Determine the (x, y) coordinate at the center of the cell enclosing the given text.  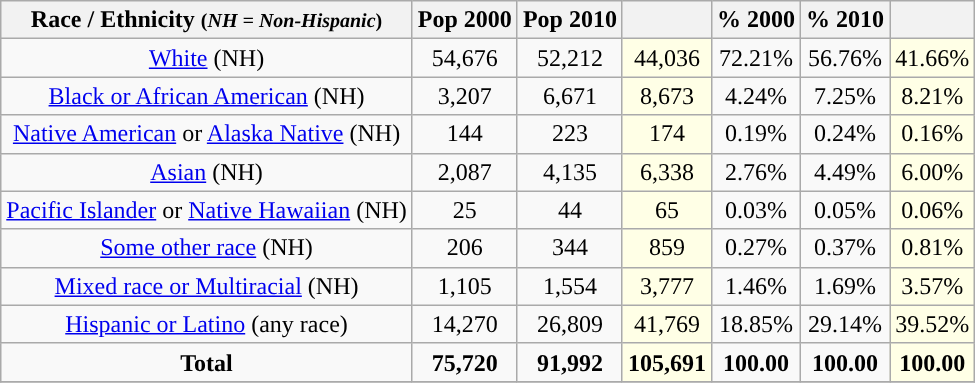
% 2000 (756, 20)
206 (464, 248)
Total (207, 362)
39.52% (932, 324)
44 (570, 210)
Native American or Alaska Native (NH) (207, 134)
8.21% (932, 96)
2.76% (756, 172)
0.37% (846, 248)
Asian (NH) (207, 172)
Black or African American (NH) (207, 96)
14,270 (464, 324)
Pop 2010 (570, 20)
75,720 (464, 362)
2,087 (464, 172)
0.24% (846, 134)
3,207 (464, 96)
174 (666, 134)
6,671 (570, 96)
44,036 (666, 58)
Pop 2000 (464, 20)
8,673 (666, 96)
Hispanic or Latino (any race) (207, 324)
1.69% (846, 286)
3.57% (932, 286)
18.85% (756, 324)
Mixed race or Multiracial (NH) (207, 286)
0.03% (756, 210)
859 (666, 248)
4.49% (846, 172)
1,554 (570, 286)
41.66% (932, 58)
Race / Ethnicity (NH = Non-Hispanic) (207, 20)
54,676 (464, 58)
29.14% (846, 324)
Some other race (NH) (207, 248)
0.19% (756, 134)
344 (570, 248)
223 (570, 134)
25 (464, 210)
7.25% (846, 96)
4,135 (570, 172)
26,809 (570, 324)
72.21% (756, 58)
% 2010 (846, 20)
1,105 (464, 286)
Pacific Islander or Native Hawaiian (NH) (207, 210)
56.76% (846, 58)
0.81% (932, 248)
6,338 (666, 172)
52,212 (570, 58)
41,769 (666, 324)
144 (464, 134)
3,777 (666, 286)
6.00% (932, 172)
0.06% (932, 210)
105,691 (666, 362)
0.16% (932, 134)
4.24% (756, 96)
White (NH) (207, 58)
0.27% (756, 248)
65 (666, 210)
91,992 (570, 362)
1.46% (756, 286)
0.05% (846, 210)
